Return the (X, Y) coordinate for the center point of the cell that contains the specified text.  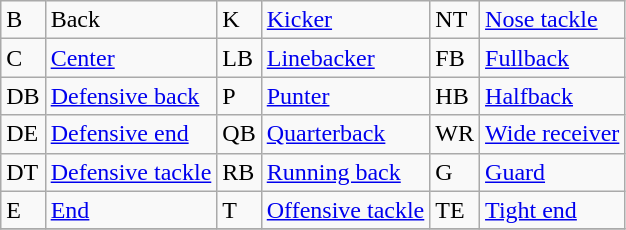
T (239, 210)
HB (455, 96)
DE (23, 134)
E (23, 210)
Guard (552, 172)
Offensive tackle (346, 210)
FB (455, 58)
B (23, 20)
TE (455, 210)
Running back (346, 172)
Back (131, 20)
WR (455, 134)
P (239, 96)
Nose tackle (552, 20)
RB (239, 172)
K (239, 20)
Defensive back (131, 96)
DB (23, 96)
C (23, 58)
QB (239, 134)
DT (23, 172)
Punter (346, 96)
Quarterback (346, 134)
Halfback (552, 96)
Tight end (552, 210)
Center (131, 58)
Fullback (552, 58)
Wide receiver (552, 134)
LB (239, 58)
Defensive end (131, 134)
NT (455, 20)
Kicker (346, 20)
Defensive tackle (131, 172)
G (455, 172)
End (131, 210)
Linebacker (346, 58)
